Extract the [X, Y] coordinate from the center of the cell holding the provided text.  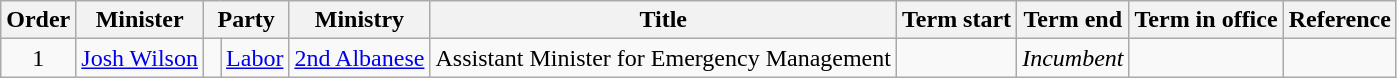
1 [38, 58]
Reference [1340, 20]
Term end [1073, 20]
Term in office [1206, 20]
Labor [255, 58]
Party [246, 20]
Assistant Minister for Emergency Management [664, 58]
Order [38, 20]
Minister [140, 20]
2nd Albanese [360, 58]
Josh Wilson [140, 58]
Term start [956, 20]
Incumbent [1073, 58]
Ministry [360, 20]
Title [664, 20]
